Return [X, Y] of the center of cell containing provided text 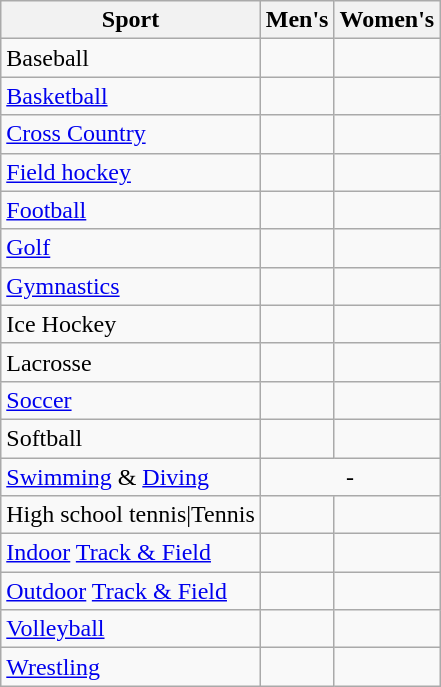
Ice Hockey [131, 324]
Swimming & Diving [131, 477]
Outdoor Track & Field [131, 591]
Field hockey [131, 172]
Basketball [131, 96]
Volleyball [131, 629]
Softball [131, 438]
Indoor Track & Field [131, 553]
High school tennis|Tennis [131, 515]
Soccer [131, 400]
Golf [131, 248]
Wrestling [131, 667]
Gymnastics [131, 286]
Lacrosse [131, 362]
- [350, 477]
Football [131, 210]
Men's [297, 20]
Sport [131, 20]
Cross Country [131, 134]
Women's [387, 20]
Baseball [131, 58]
